Detect which cell encompasses the target text, then output its [x, y] center coordinate. 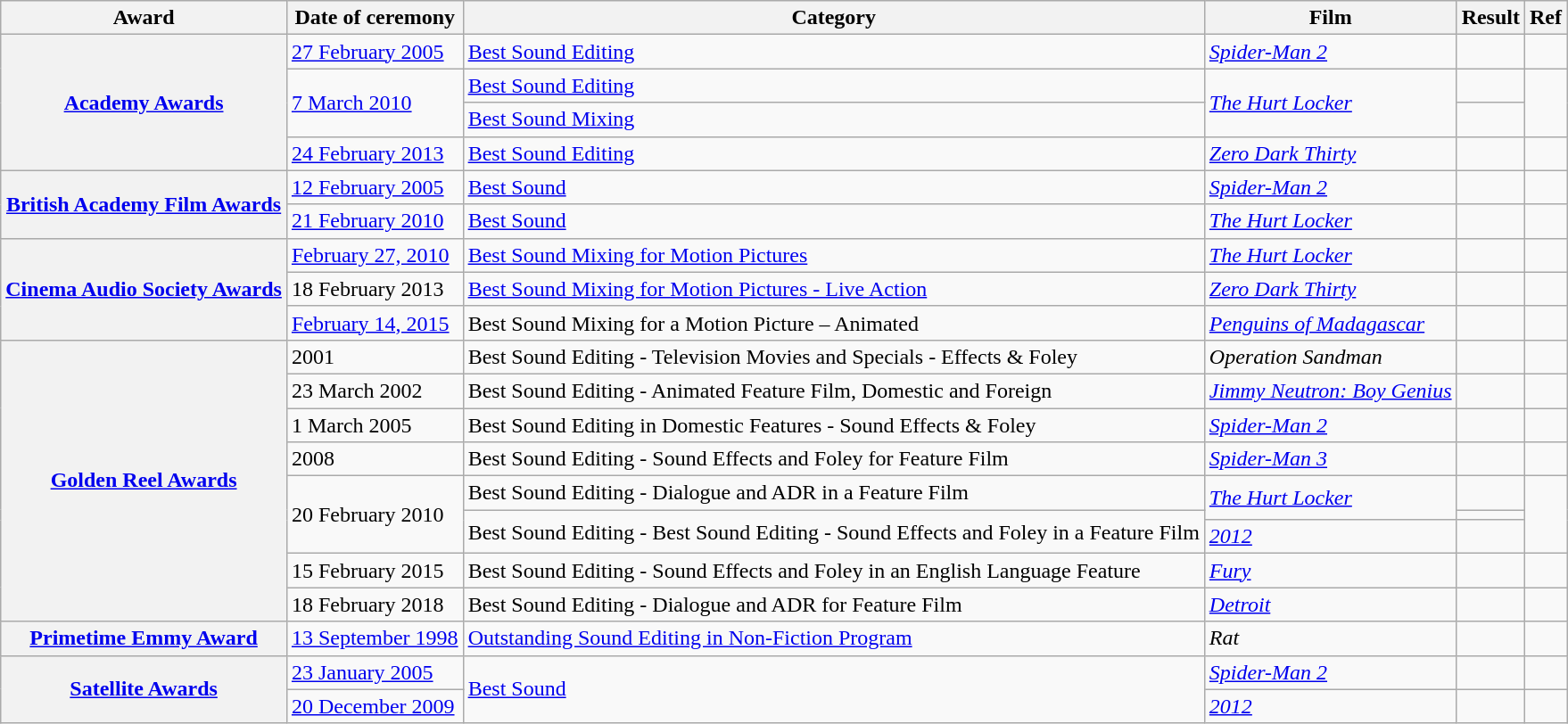
Best Sound Mixing [833, 119]
Best Sound Editing - Animated Feature Film, Domestic and Foreign [833, 391]
21 February 2010 [375, 221]
Best Sound Editing - Sound Effects and Foley in an English Language Feature [833, 571]
Jimmy Neutron: Boy Genius [1331, 391]
Best Sound Editing - Sound Effects and Foley for Feature Film [833, 459]
Best Sound Mixing for a Motion Picture – Animated [833, 323]
12 February 2005 [375, 187]
Ref [1547, 18]
24 February 2013 [375, 153]
February 27, 2010 [375, 255]
23 March 2002 [375, 391]
Best Sound Editing - Television Movies and Specials - Effects & Foley [833, 357]
February 14, 2015 [375, 323]
Detroit [1331, 605]
Result [1490, 18]
Best Sound Editing - Dialogue and ADR in a Feature Film [833, 493]
13 September 1998 [375, 638]
Academy Awards [144, 103]
Outstanding Sound Editing in Non-Fiction Program [833, 638]
Rat [1331, 638]
20 February 2010 [375, 515]
1 March 2005 [375, 425]
Golden Reel Awards [144, 481]
Date of ceremony [375, 18]
Penguins of Madagascar [1331, 323]
27 February 2005 [375, 52]
Best Sound Editing in Domestic Features - Sound Effects & Foley [833, 425]
Primetime Emmy Award [144, 638]
7 March 2010 [375, 103]
Cinema Audio Society Awards [144, 289]
Operation Sandman [1331, 357]
18 February 2018 [375, 605]
23 January 2005 [375, 672]
2001 [375, 357]
Satellite Awards [144, 689]
20 December 2009 [375, 706]
Award [144, 18]
18 February 2013 [375, 289]
British Academy Film Awards [144, 204]
Category [833, 18]
Spider-Man 3 [1331, 459]
Best Sound Mixing for Motion Pictures - Live Action [833, 289]
Film [1331, 18]
Best Sound Mixing for Motion Pictures [833, 255]
Fury [1331, 571]
2008 [375, 459]
Best Sound Editing - Dialogue and ADR for Feature Film [833, 605]
15 February 2015 [375, 571]
Best Sound Editing - Best Sound Editing - Sound Effects and Foley in a Feature Film [833, 531]
